From the cell containing the given text, extract its center point as [x, y] coordinate. 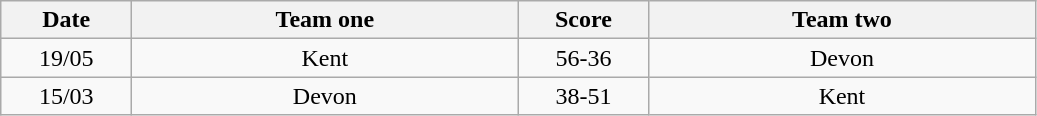
Score [584, 20]
56-36 [584, 58]
19/05 [66, 58]
38-51 [584, 96]
15/03 [66, 96]
Team two [842, 20]
Date [66, 20]
Team one [325, 20]
